Output the (X, Y) coordinate of the center of the cell containing the given text.  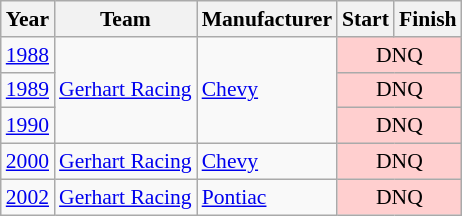
Finish (428, 19)
Pontiac (267, 197)
1990 (28, 126)
2000 (28, 162)
1988 (28, 55)
Year (28, 19)
Manufacturer (267, 19)
1989 (28, 90)
Team (126, 19)
Start (366, 19)
2002 (28, 197)
